Search for the cell housing the specified text and yield its [x, y] center coordinate. 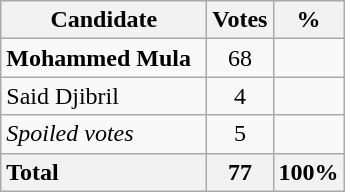
Candidate [104, 20]
77 [240, 172]
100% [308, 172]
Votes [240, 20]
Said Djibril [104, 96]
% [308, 20]
68 [240, 58]
Spoiled votes [104, 134]
Mohammed Mula [104, 58]
4 [240, 96]
Total [104, 172]
5 [240, 134]
